Return the (x, y) coordinate for the center point of the cell that contains the specified text.  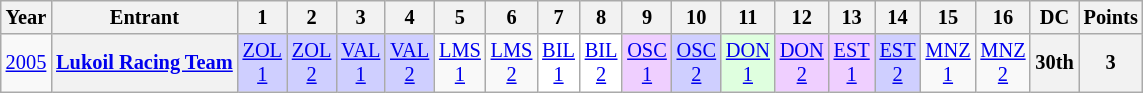
OSC1 (646, 63)
BIL2 (602, 63)
5 (460, 17)
ZOL1 (262, 63)
VAL1 (360, 63)
8 (602, 17)
16 (1002, 17)
LMS2 (512, 63)
10 (696, 17)
VAL2 (410, 63)
2 (312, 17)
Entrant (144, 17)
MNZ1 (948, 63)
EST2 (898, 63)
OSC2 (696, 63)
DON1 (748, 63)
4 (410, 17)
12 (802, 17)
EST1 (852, 63)
DON2 (802, 63)
Lukoil Racing Team (144, 63)
11 (748, 17)
15 (948, 17)
30th (1054, 63)
6 (512, 17)
14 (898, 17)
LMS1 (460, 63)
DC (1054, 17)
Year (26, 17)
1 (262, 17)
ZOL2 (312, 63)
13 (852, 17)
BIL1 (558, 63)
2005 (26, 63)
MNZ2 (1002, 63)
7 (558, 17)
9 (646, 17)
Points (1111, 17)
